Find where the given text appears and provide that cell's center as [x, y] coordinate. 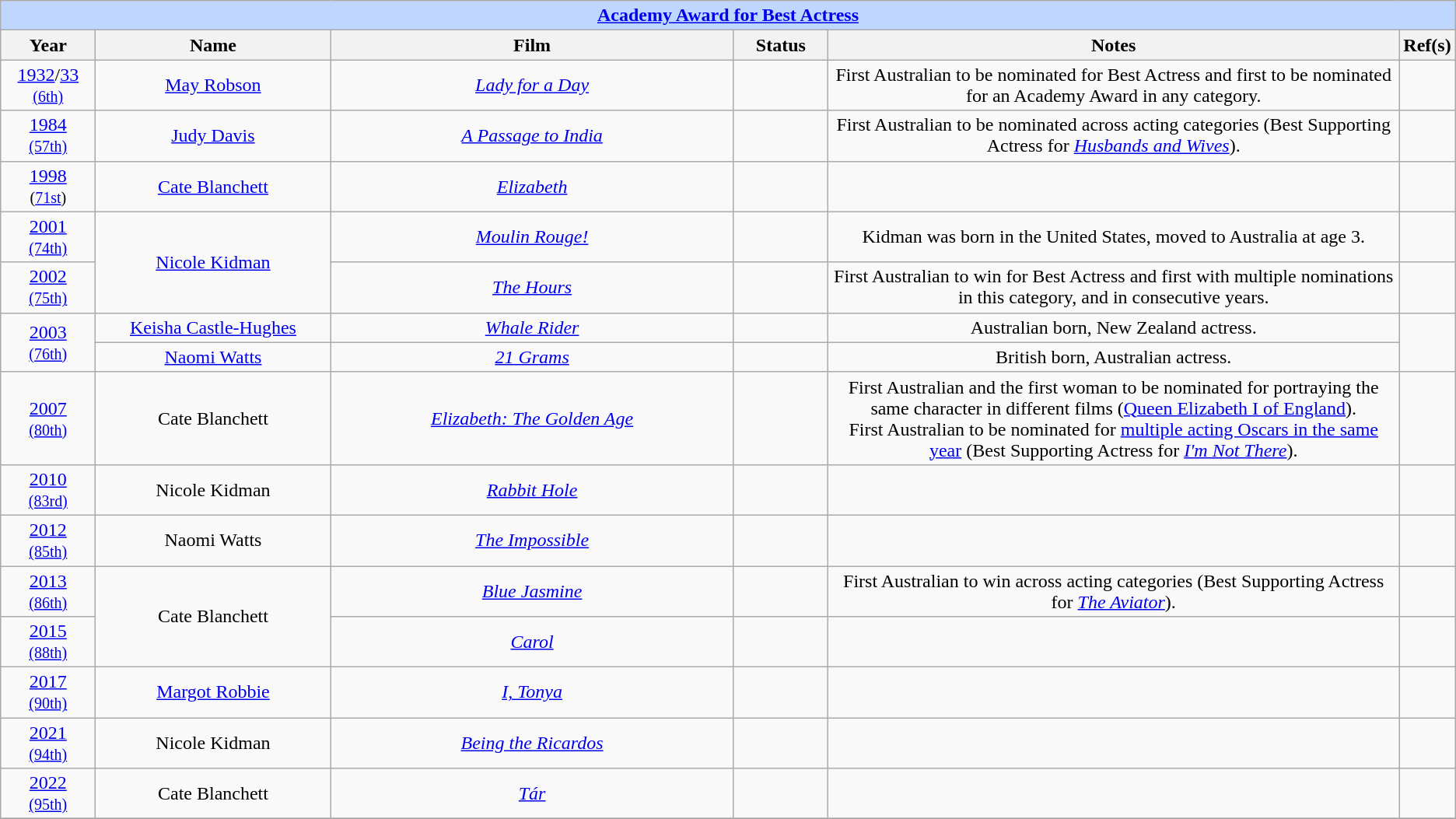
2013 (86th) [48, 591]
Academy Award for Best Actress [728, 16]
21 Grams [532, 357]
1984 (57th) [48, 135]
Judy Davis [213, 135]
First Australian to be nominated for Best Actress and first to be nominated for an Academy Award in any category. [1114, 86]
The Impossible [532, 540]
Elizabeth [532, 187]
A Passage to India [532, 135]
2015 (88th) [48, 642]
Blue Jasmine [532, 591]
2021 (94th) [48, 744]
2007 (80th) [48, 418]
Name [213, 45]
1932/33 (6th) [48, 86]
Australian born, New Zealand actress. [1114, 327]
Lady for a Day [532, 86]
First Australian to be nominated across acting categories (Best Supporting Actress for Husbands and Wives). [1114, 135]
May Robson [213, 86]
Keisha Castle-Hughes [213, 327]
Being the Ricardos [532, 744]
Notes [1114, 45]
Margot Robbie [213, 692]
Moulin Rouge! [532, 236]
The Hours [532, 288]
Carol [532, 642]
2012 (85th) [48, 540]
Status [781, 45]
Film [532, 45]
Year [48, 45]
First Australian to win for Best Actress and first with multiple nominations in this category, and in consecutive years. [1114, 288]
2001 (74th) [48, 236]
1998 (71st) [48, 187]
2003 (76th) [48, 342]
Kidman was born in the United States, moved to Australia at age 3. [1114, 236]
First Australian to win across acting categories (Best Supporting Actress for The Aviator). [1114, 591]
Whale Rider [532, 327]
Elizabeth: The Golden Age [532, 418]
2017 (90th) [48, 692]
Ref(s) [1427, 45]
Rabbit Hole [532, 490]
I, Tonya [532, 692]
2010 (83rd) [48, 490]
2022 (95th) [48, 793]
2002 (75th) [48, 288]
British born, Australian actress. [1114, 357]
Tár [532, 793]
